Return (x, y) of the center of cell containing provided text 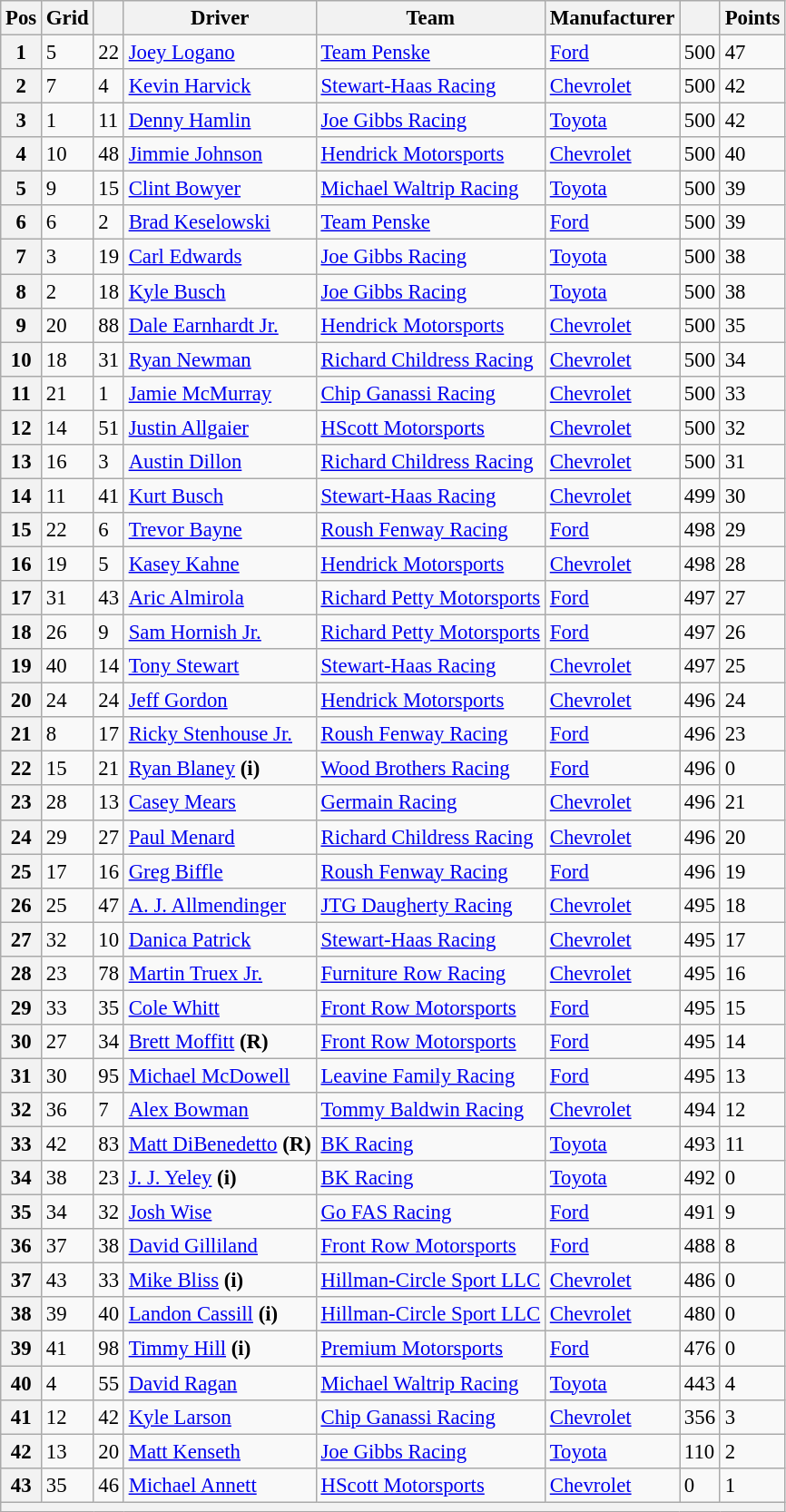
488 (701, 1246)
Casey Mears (220, 803)
443 (701, 1383)
Dale Earnhardt Jr. (220, 325)
46 (109, 1485)
Jamie McMurray (220, 393)
J. J. Yeley (i) (220, 1178)
Kyle Larson (220, 1417)
Justin Allgaier (220, 427)
Kyle Busch (220, 291)
Cole Whitt (220, 1007)
491 (701, 1213)
Brett Moffitt (R) (220, 1042)
Furniture Row Racing (430, 974)
Team (430, 18)
Kurt Busch (220, 496)
480 (701, 1315)
51 (109, 427)
492 (701, 1178)
Manufacturer (612, 18)
David Ragan (220, 1383)
David Gilliland (220, 1246)
Ryan Newman (220, 359)
Driver (220, 18)
Premium Motorsports (430, 1349)
Wood Brothers Racing (430, 769)
Kevin Harvick (220, 86)
Clint Bowyer (220, 189)
Matt DiBenedetto (R) (220, 1144)
494 (701, 1110)
486 (701, 1281)
Ricky Stenhouse Jr. (220, 734)
Michael Annett (220, 1485)
Aric Almirola (220, 598)
JTG Daugherty Racing (430, 905)
Paul Menard (220, 837)
Pos (22, 18)
Points (752, 18)
Alex Bowman (220, 1110)
Sam Hornish Jr. (220, 633)
83 (109, 1144)
Go FAS Racing (430, 1213)
Landon Cassill (i) (220, 1315)
Timmy Hill (i) (220, 1349)
Kasey Kahne (220, 564)
Brad Keselowski (220, 222)
98 (109, 1349)
Tony Stewart (220, 666)
Denny Hamlin (220, 121)
55 (109, 1383)
Trevor Bayne (220, 530)
A. J. Allmendinger (220, 905)
Leavine Family Racing (430, 1075)
Michael McDowell (220, 1075)
95 (109, 1075)
Josh Wise (220, 1213)
110 (701, 1451)
Tommy Baldwin Racing (430, 1110)
Ryan Blaney (i) (220, 769)
Danica Patrick (220, 939)
Austin Dillon (220, 462)
356 (701, 1417)
Germain Racing (430, 803)
Greg Biffle (220, 871)
476 (701, 1349)
Grid (67, 18)
Jimmie Johnson (220, 154)
Mike Bliss (i) (220, 1281)
Matt Kenseth (220, 1451)
Martin Truex Jr. (220, 974)
Joey Logano (220, 53)
78 (109, 974)
Jeff Gordon (220, 701)
88 (109, 325)
499 (701, 496)
48 (109, 154)
Carl Edwards (220, 257)
493 (701, 1144)
